For the text-containing cell, return its midpoint in [X, Y] coordinate format. 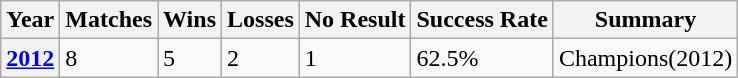
2012 [30, 58]
1 [355, 58]
62.5% [482, 58]
2 [261, 58]
5 [190, 58]
Champions(2012) [645, 58]
Success Rate [482, 20]
Summary [645, 20]
No Result [355, 20]
Matches [109, 20]
8 [109, 58]
Wins [190, 20]
Losses [261, 20]
Year [30, 20]
